Extract the (x, y) coordinate from the center of the cell holding the provided text.  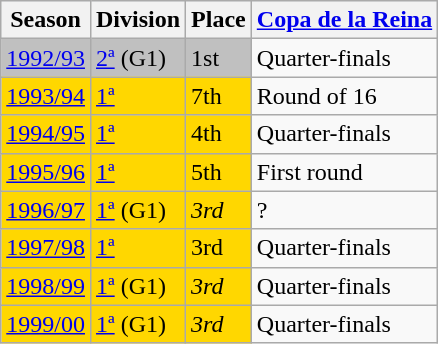
4th (219, 134)
? (344, 210)
1992/93 (46, 58)
1998/99 (46, 286)
2ª (G1) (138, 58)
Place (219, 20)
1993/94 (46, 96)
Round of 16 (344, 96)
1st (219, 58)
Copa de la Reina (344, 20)
1997/98 (46, 248)
Season (46, 20)
Division (138, 20)
First round (344, 172)
5th (219, 172)
1995/96 (46, 172)
1999/00 (46, 324)
1996/97 (46, 210)
1994/95 (46, 134)
7th (219, 96)
